Search for the cell housing the specified text and yield its [X, Y] center coordinate. 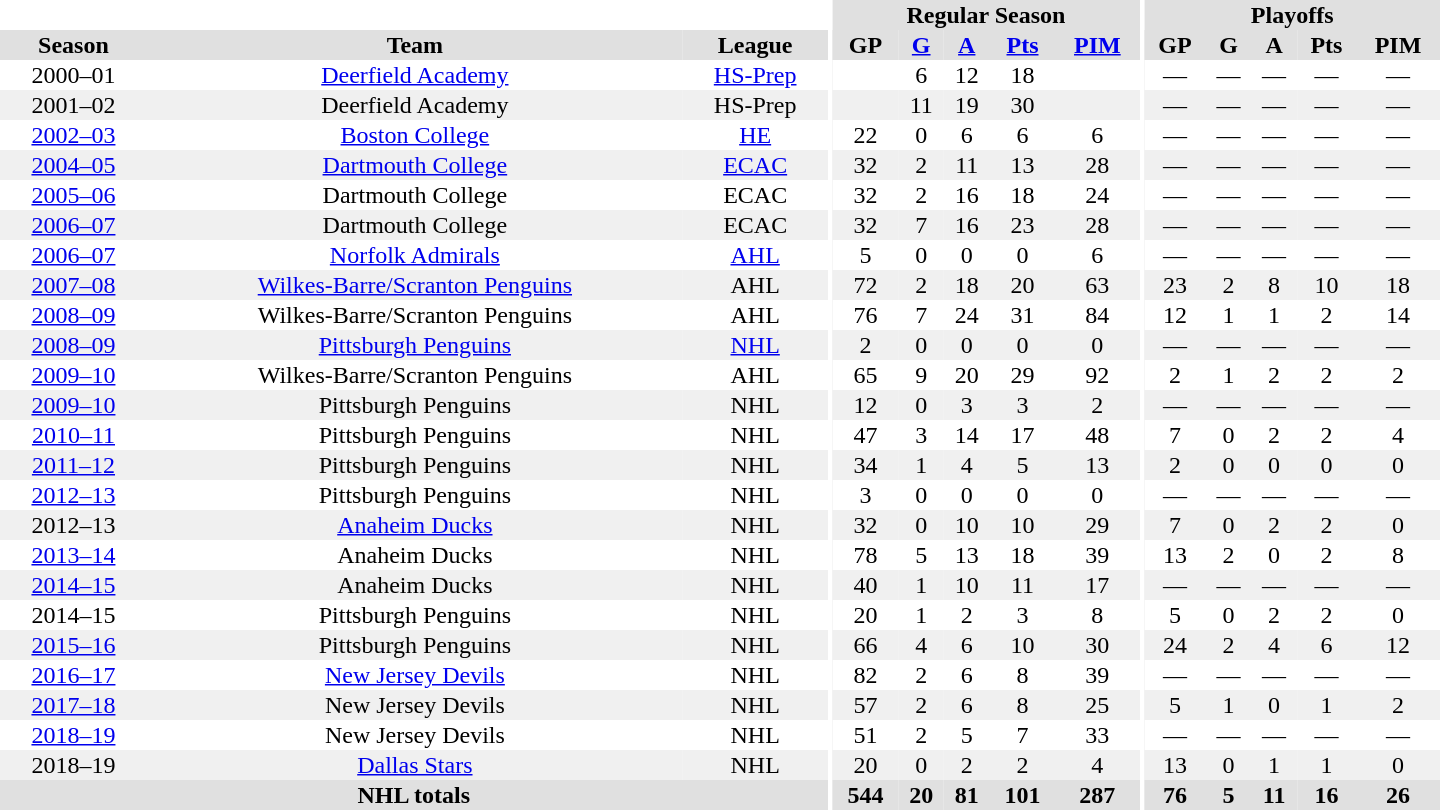
40 [866, 585]
League [756, 45]
84 [1097, 315]
9 [921, 375]
2011–12 [74, 465]
33 [1097, 735]
82 [866, 675]
544 [866, 795]
2000–01 [74, 75]
72 [866, 285]
31 [1023, 315]
2002–03 [74, 135]
101 [1023, 795]
Playoffs [1292, 15]
HE [756, 135]
25 [1097, 705]
22 [866, 135]
47 [866, 435]
Season [74, 45]
Regular Season [986, 15]
2004–05 [74, 165]
Dallas Stars [415, 765]
Norfolk Admirals [415, 255]
2017–18 [74, 705]
NHL totals [414, 795]
287 [1097, 795]
92 [1097, 375]
2010–11 [74, 435]
34 [866, 465]
78 [866, 555]
2013–14 [74, 555]
51 [866, 735]
26 [1398, 795]
65 [866, 375]
2015–16 [74, 645]
Team [415, 45]
Boston College [415, 135]
48 [1097, 435]
63 [1097, 285]
2007–08 [74, 285]
2005–06 [74, 195]
2016–17 [74, 675]
19 [967, 105]
66 [866, 645]
81 [967, 795]
57 [866, 705]
2001–02 [74, 105]
